Pinpoint the cell where the given text exists, returning its (X, Y) midpoint coordinate. 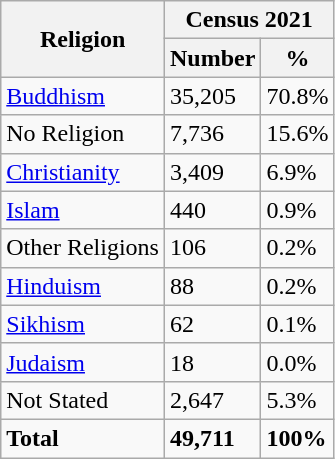
3,409 (212, 172)
88 (212, 286)
0.0% (298, 362)
6.9% (298, 172)
Religion (83, 39)
106 (212, 248)
Other Religions (83, 248)
62 (212, 324)
Total (83, 438)
100% (298, 438)
Sikhism (83, 324)
% (298, 58)
Not Stated (83, 400)
Number (212, 58)
Census 2021 (248, 20)
7,736 (212, 134)
70.8% (298, 96)
Judaism (83, 362)
Hinduism (83, 286)
Buddhism (83, 96)
No Religion (83, 134)
18 (212, 362)
0.1% (298, 324)
440 (212, 210)
Islam (83, 210)
35,205 (212, 96)
49,711 (212, 438)
Christianity (83, 172)
5.3% (298, 400)
2,647 (212, 400)
15.6% (298, 134)
0.9% (298, 210)
